Pinpoint the cell where the given text exists, returning its [X, Y] midpoint coordinate. 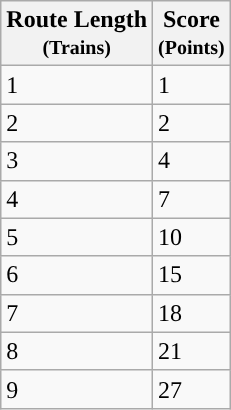
18 [192, 313]
10 [192, 237]
8 [77, 351]
27 [192, 389]
21 [192, 351]
5 [77, 237]
6 [77, 275]
15 [192, 275]
Route Length(Trains) [77, 34]
3 [77, 161]
Score(Points) [192, 34]
9 [77, 389]
